Return the [x, y] coordinate for the center point of the cell that contains the specified text.  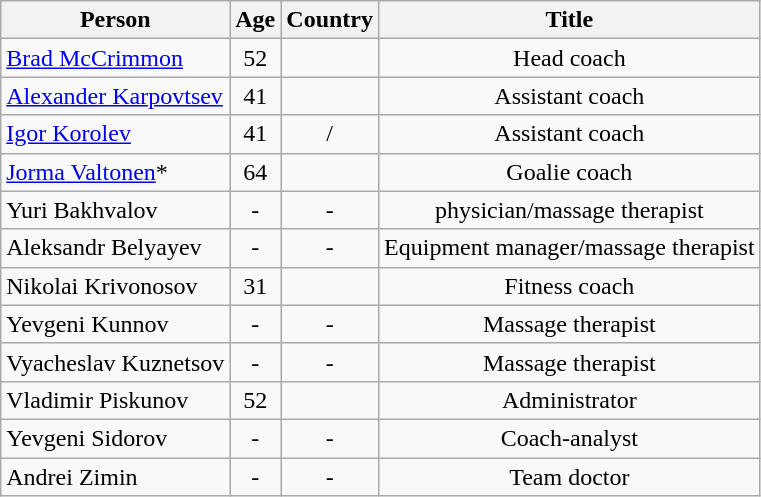
Yevgeni Kunnov [116, 324]
Igor Korolev [116, 134]
Yuri Bakhvalov [116, 210]
Vladimir Piskunov [116, 400]
Vyacheslav Kuznetsov [116, 362]
/ [330, 134]
Brad McCrimmon [116, 58]
31 [256, 286]
Jorma Valtonen* [116, 172]
physician/massage therapist [570, 210]
Title [570, 20]
Head coach [570, 58]
Age [256, 20]
Coach-analyst [570, 438]
64 [256, 172]
Alexander Karpovtsev [116, 96]
Administrator [570, 400]
Yevgeni Sidorov [116, 438]
Team doctor [570, 477]
Aleksandr Belyayev [116, 248]
Fitness coach [570, 286]
Country [330, 20]
Nikolai Krivonosov [116, 286]
Equipment manager/massage therapist [570, 248]
Goalie coach [570, 172]
Andrei Zimin [116, 477]
Person [116, 20]
